Extract the (X, Y) coordinate from the center of the cell holding the provided text.  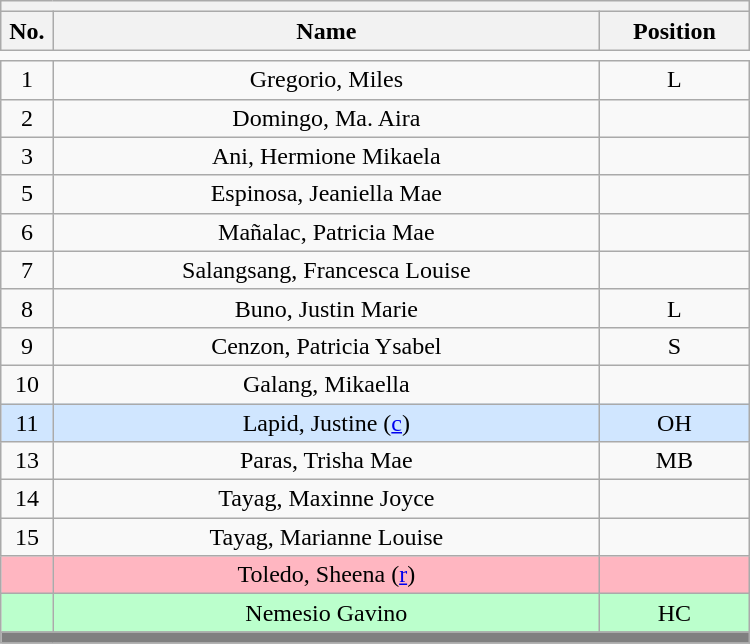
Gregorio, Miles (326, 80)
1 (27, 80)
Tayag, Maxinne Joyce (326, 499)
MB (675, 461)
3 (27, 156)
5 (27, 194)
10 (27, 384)
Buno, Justin Marie (326, 308)
No. (27, 31)
Domingo, Ma. Aira (326, 118)
Cenzon, Patricia Ysabel (326, 346)
Lapid, Justine (c) (326, 423)
HC (675, 613)
9 (27, 346)
Toledo, Sheena (r) (326, 575)
14 (27, 499)
Paras, Trisha Mae (326, 461)
Mañalac, Patricia Mae (326, 232)
15 (27, 537)
Nemesio Gavino (326, 613)
OH (675, 423)
Espinosa, Jeaniella Mae (326, 194)
13 (27, 461)
8 (27, 308)
S (675, 346)
2 (27, 118)
Tayag, Marianne Louise (326, 537)
Name (326, 31)
6 (27, 232)
Salangsang, Francesca Louise (326, 270)
Position (675, 31)
Galang, Mikaella (326, 384)
Ani, Hermione Mikaela (326, 156)
7 (27, 270)
11 (27, 423)
